Identify which cell holds the provided text, then report its (X, Y) central coordinate. 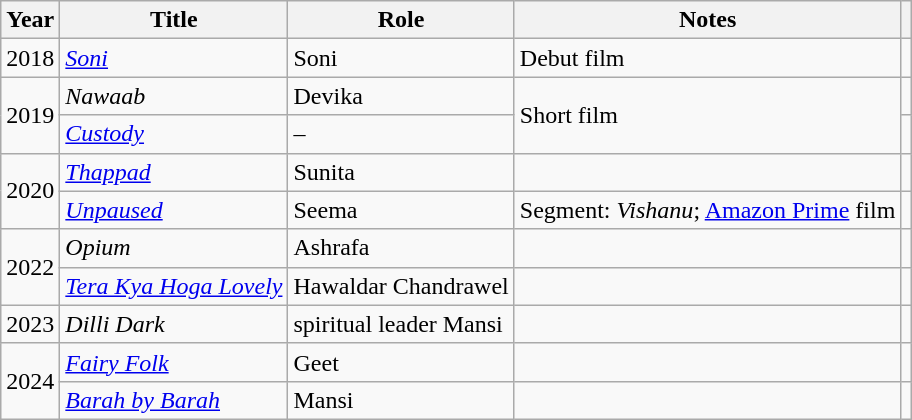
2018 (30, 58)
– (401, 134)
Hawaldar Chandrawel (401, 286)
Geet (401, 362)
Barah by Barah (174, 400)
Ashrafa (401, 248)
2019 (30, 115)
Role (401, 20)
Nawaab (174, 96)
Devika (401, 96)
2023 (30, 324)
Thappad (174, 172)
2024 (30, 381)
Unpaused (174, 210)
Tera Kya Hoga Lovely (174, 286)
Year (30, 20)
Seema (401, 210)
Sunita (401, 172)
Custody (174, 134)
Notes (708, 20)
Opium (174, 248)
Segment: Vishanu; Amazon Prime film (708, 210)
2022 (30, 267)
Short film (708, 115)
Mansi (401, 400)
Fairy Folk (174, 362)
2020 (30, 191)
Dilli Dark (174, 324)
Debut film (708, 58)
Title (174, 20)
spiritual leader Mansi (401, 324)
